For the text-containing cell, return its midpoint in (x, y) coordinate format. 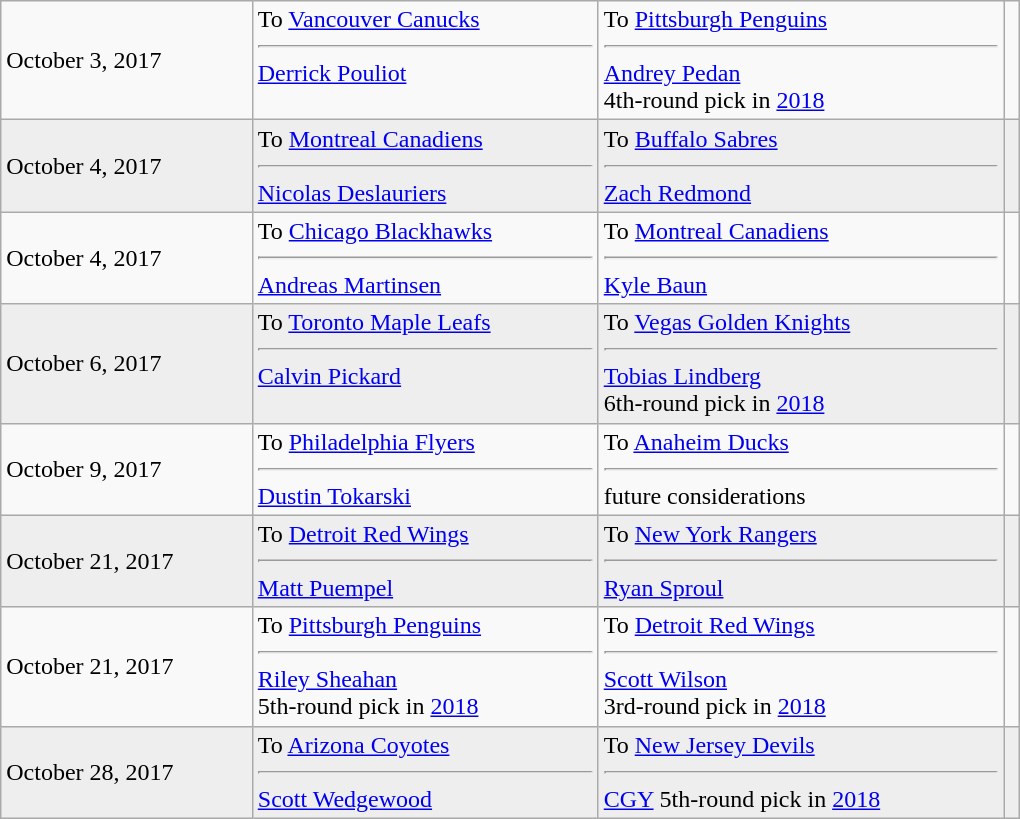
To Anaheim Ducksfuture considerations (800, 469)
To Pittsburgh PenguinsAndrey Pedan4th-round pick in 2018 (800, 60)
To Chicago BlackhawksAndreas Martinsen (425, 258)
October 3, 2017 (127, 60)
To Buffalo SabresZach Redmond (800, 166)
To New York RangersRyan Sproul (800, 561)
October 9, 2017 (127, 469)
To New Jersey DevilsCGY 5th-round pick in 2018 (800, 772)
To Pittsburgh PenguinsRiley Sheahan5th-round pick in 2018 (425, 666)
To Arizona CoyotesScott Wedgewood (425, 772)
To Philadelphia FlyersDustin Tokarski (425, 469)
October 28, 2017 (127, 772)
To Vancouver CanucksDerrick Pouliot (425, 60)
October 6, 2017 (127, 364)
To Detroit Red WingsMatt Puempel (425, 561)
To Montreal CanadiensNicolas Deslauriers (425, 166)
To Toronto Maple LeafsCalvin Pickard (425, 364)
To Vegas Golden KnightsTobias Lindberg6th-round pick in 2018 (800, 364)
To Montreal CanadiensKyle Baun (800, 258)
To Detroit Red WingsScott Wilson3rd-round pick in 2018 (800, 666)
